Provide the [x, y] coordinate of the cell's center where the given text is located.  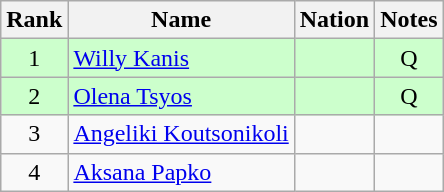
1 [34, 58]
Rank [34, 20]
2 [34, 96]
Willy Kanis [181, 58]
Name [181, 20]
Nation [334, 20]
Aksana Papko [181, 172]
3 [34, 134]
Angeliki Koutsonikoli [181, 134]
Olena Tsyos [181, 96]
Notes [409, 20]
4 [34, 172]
